Pinpoint the cell where the given text exists, returning its [x, y] midpoint coordinate. 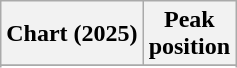
Peakposition [189, 34]
Chart (2025) [72, 34]
